Scan for the cell matching the given text and deliver its (X, Y) coordinate at center. 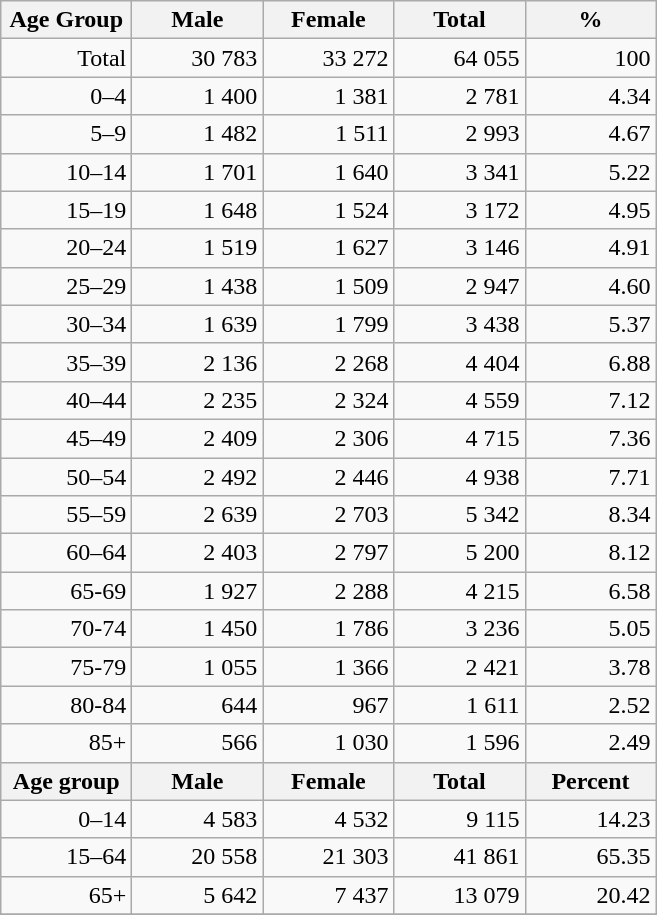
3.78 (590, 667)
1 509 (328, 286)
1 519 (198, 248)
2 268 (328, 362)
2 288 (328, 591)
7.12 (590, 400)
2 409 (198, 438)
5 642 (198, 895)
2 421 (460, 667)
3 172 (460, 210)
4.67 (590, 134)
4.91 (590, 248)
967 (328, 705)
75-79 (66, 667)
3 341 (460, 172)
4 583 (198, 819)
4.34 (590, 96)
4 559 (460, 400)
2 797 (328, 553)
1 030 (328, 743)
Age Group (66, 20)
2 947 (460, 286)
2 324 (328, 400)
644 (198, 705)
15–19 (66, 210)
1 927 (198, 591)
6.58 (590, 591)
3 236 (460, 629)
2 703 (328, 515)
4.95 (590, 210)
4 938 (460, 477)
45–49 (66, 438)
100 (590, 58)
3 146 (460, 248)
2 403 (198, 553)
1 400 (198, 96)
4 215 (460, 591)
2 235 (198, 400)
30 783 (198, 58)
2 446 (328, 477)
8.34 (590, 515)
2 639 (198, 515)
5 200 (460, 553)
80-84 (66, 705)
2.49 (590, 743)
20 558 (198, 857)
1 055 (198, 667)
1 627 (328, 248)
1 381 (328, 96)
7 437 (328, 895)
41 861 (460, 857)
2 306 (328, 438)
65+ (66, 895)
5.22 (590, 172)
15–64 (66, 857)
2 136 (198, 362)
33 272 (328, 58)
7.36 (590, 438)
1 596 (460, 743)
Percent (590, 781)
9 115 (460, 819)
30–34 (66, 324)
1 786 (328, 629)
13 079 (460, 895)
5 342 (460, 515)
1 438 (198, 286)
10–14 (66, 172)
4.60 (590, 286)
21 303 (328, 857)
566 (198, 743)
64 055 (460, 58)
2 781 (460, 96)
2.52 (590, 705)
1 701 (198, 172)
25–29 (66, 286)
7.71 (590, 477)
2 993 (460, 134)
4 404 (460, 362)
1 611 (460, 705)
20–24 (66, 248)
40–44 (66, 400)
70-74 (66, 629)
35–39 (66, 362)
85+ (66, 743)
55–59 (66, 515)
20.42 (590, 895)
Age group (66, 781)
1 640 (328, 172)
1 511 (328, 134)
4 715 (460, 438)
5.37 (590, 324)
50–54 (66, 477)
5.05 (590, 629)
60–64 (66, 553)
0–14 (66, 819)
1 524 (328, 210)
1 482 (198, 134)
65-69 (66, 591)
1 799 (328, 324)
3 438 (460, 324)
5–9 (66, 134)
1 648 (198, 210)
4 532 (328, 819)
1 366 (328, 667)
1 450 (198, 629)
14.23 (590, 819)
0–4 (66, 96)
1 639 (198, 324)
% (590, 20)
65.35 (590, 857)
8.12 (590, 553)
6.88 (590, 362)
2 492 (198, 477)
